From the cell containing the given text, extract its center point as (X, Y) coordinate. 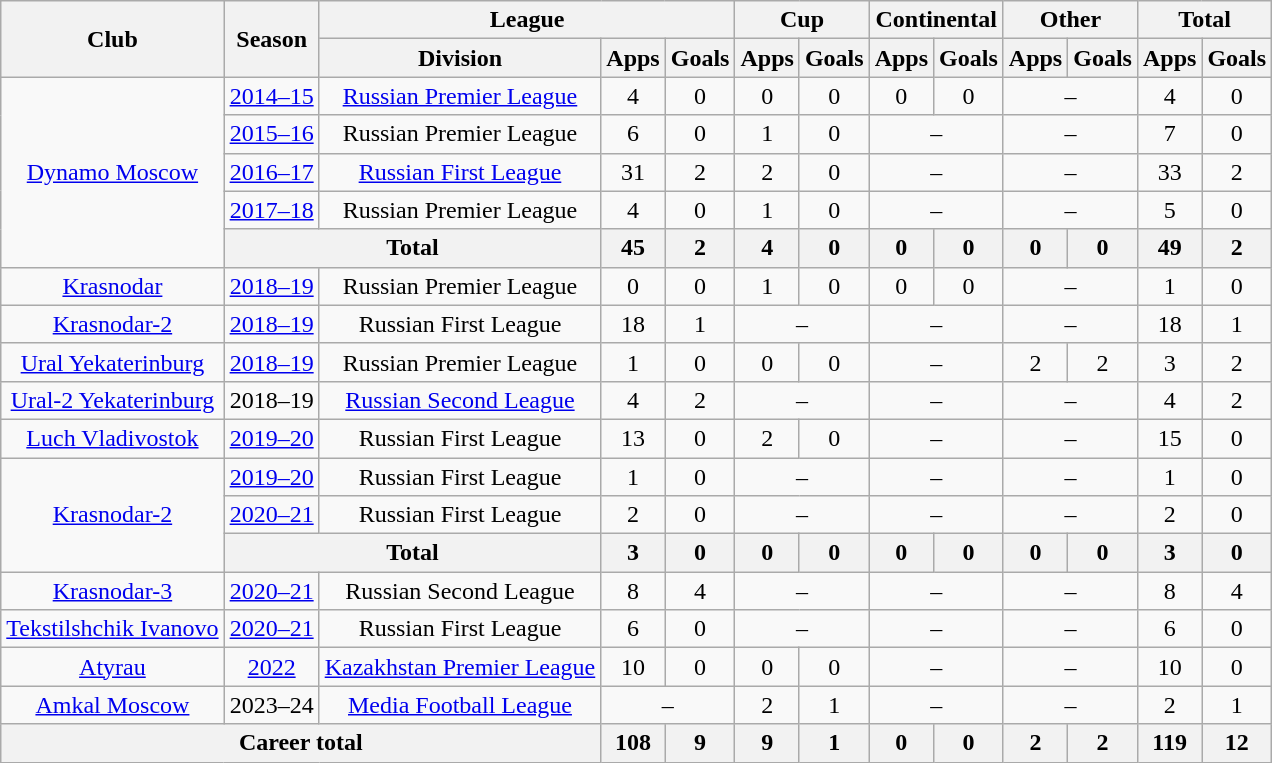
13 (633, 438)
Dynamo Moscow (112, 172)
Continental (936, 20)
Cup (802, 20)
Luch Vladivostok (112, 438)
Tekstilshchik Ivanovo (112, 629)
Other (1070, 20)
Krasnodar-3 (112, 591)
2015–16 (272, 134)
12 (1237, 743)
31 (633, 172)
2016–17 (272, 172)
Division (460, 58)
Kazakhstan Premier League (460, 667)
33 (1169, 172)
Ural Yekaterinburg (112, 362)
Club (112, 39)
2017–18 (272, 210)
Media Football League (460, 705)
Ural-2 Yekaterinburg (112, 400)
Atyrau (112, 667)
Amkal Moscow (112, 705)
15 (1169, 438)
7 (1169, 134)
League (527, 20)
49 (1169, 248)
108 (633, 743)
119 (1169, 743)
Career total (301, 743)
2014–15 (272, 96)
Season (272, 39)
Krasnodar (112, 286)
2023–24 (272, 705)
5 (1169, 210)
2022 (272, 667)
45 (633, 248)
